Search for the cell housing the specified text and yield its [x, y] center coordinate. 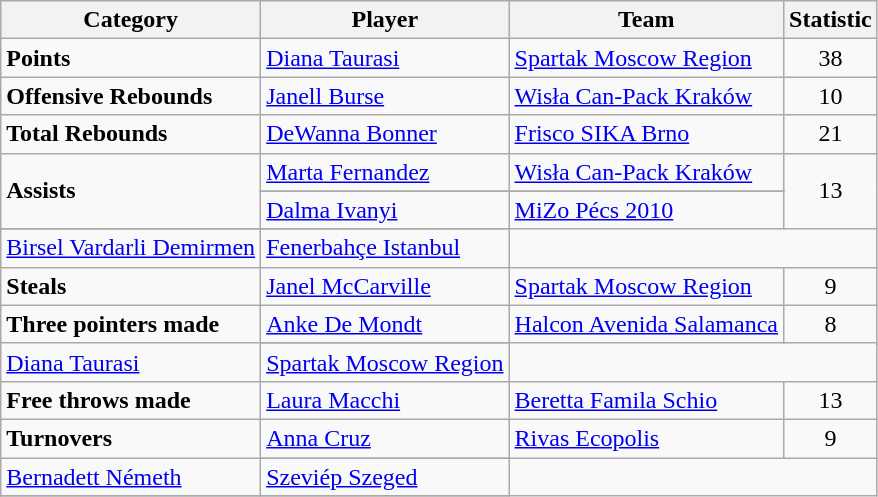
21 [831, 134]
38 [831, 58]
Marta Fernandez [385, 172]
Janel McCarville [385, 286]
Points [131, 58]
8 [831, 324]
Szeviép Szeged [385, 477]
Birsel Vardarli Demirmen [131, 248]
Bernadett Németh [131, 477]
Three pointers made [131, 324]
Team [646, 20]
Turnovers [131, 438]
Fenerbahçe Istanbul [385, 248]
10 [831, 96]
Janell Burse [385, 96]
Dalma Ivanyi [385, 210]
Rivas Ecopolis [646, 438]
Assists [131, 191]
Statistic [831, 20]
Beretta Famila Schio [646, 400]
Anke De Mondt [385, 324]
MiZo Pécs 2010 [646, 210]
Player [385, 20]
Steals [131, 286]
Free throws made [131, 400]
Halcon Avenida Salamanca [646, 324]
Anna Cruz [385, 438]
Frisco SIKA Brno [646, 134]
Category [131, 20]
Offensive Rebounds [131, 96]
Total Rebounds [131, 134]
Laura Macchi [385, 400]
DeWanna Bonner [385, 134]
